Return the [X, Y] coordinate for the center point of the cell that contains the specified text.  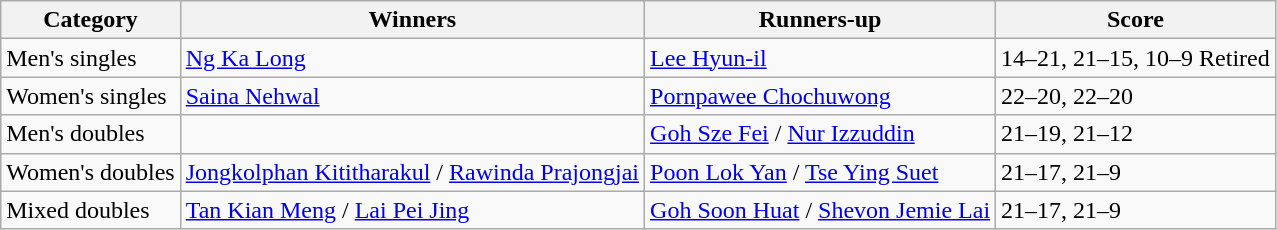
Lee Hyun-il [820, 58]
Pornpawee Chochuwong [820, 96]
Jongkolphan Kititharakul / Rawinda Prajongjai [412, 172]
Women's doubles [90, 172]
Mixed doubles [90, 210]
Goh Sze Fei / Nur Izzuddin [820, 134]
Winners [412, 20]
21–19, 21–12 [1136, 134]
22–20, 22–20 [1136, 96]
Men's singles [90, 58]
Saina Nehwal [412, 96]
Score [1136, 20]
Poon Lok Yan / Tse Ying Suet [820, 172]
Ng Ka Long [412, 58]
Category [90, 20]
Goh Soon Huat / Shevon Jemie Lai [820, 210]
Tan Kian Meng / Lai Pei Jing [412, 210]
Women's singles [90, 96]
Runners-up [820, 20]
Men's doubles [90, 134]
14–21, 21–15, 10–9 Retired [1136, 58]
